Scan for the cell matching the given text and deliver its [X, Y] coordinate at center. 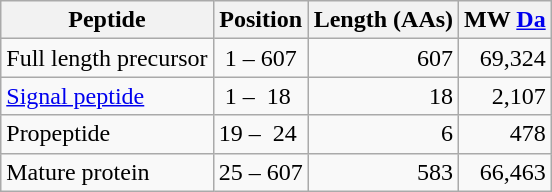
19 – 24 [260, 134]
66,463 [506, 172]
1 – 18 [260, 96]
Position [260, 20]
Signal peptide [107, 96]
Mature protein [107, 172]
Propeptide [107, 134]
18 [383, 96]
583 [383, 172]
2,107 [506, 96]
607 [383, 58]
1 – 607 [260, 58]
6 [383, 134]
MW Da [506, 20]
478 [506, 134]
25 – 607 [260, 172]
Length (AAs) [383, 20]
69,324 [506, 58]
Peptide [107, 20]
Full length precursor [107, 58]
